Return (X, Y) of the center of cell containing provided text 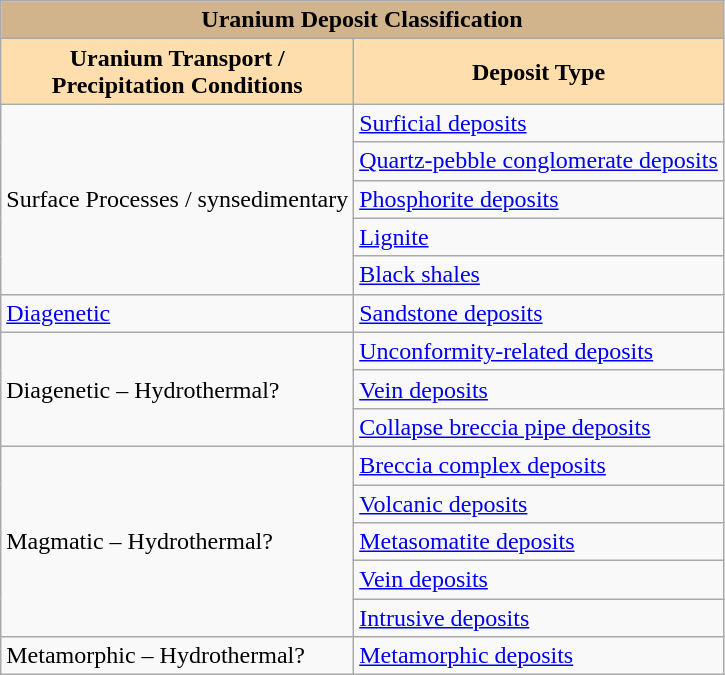
Magmatic – Hydrothermal? (178, 541)
Diagenetic (178, 313)
Surface Processes / synsedimentary (178, 199)
Lignite (539, 237)
Quartz-pebble conglomerate deposits (539, 161)
Volcanic deposits (539, 503)
Diagenetic – Hydrothermal? (178, 389)
Phosphorite deposits (539, 199)
Breccia complex deposits (539, 465)
Deposit Type (539, 72)
Metamorphic deposits (539, 656)
Uranium Transport / Precipitation Conditions (178, 72)
Black shales (539, 275)
Collapse breccia pipe deposits (539, 427)
Unconformity-related deposits (539, 351)
Sandstone deposits (539, 313)
Uranium Deposit Classification (362, 20)
Metasomatite deposits (539, 542)
Intrusive deposits (539, 618)
Metamorphic – Hydrothermal? (178, 656)
Surficial deposits (539, 123)
